Pinpoint the cell where the given text exists, returning its [x, y] midpoint coordinate. 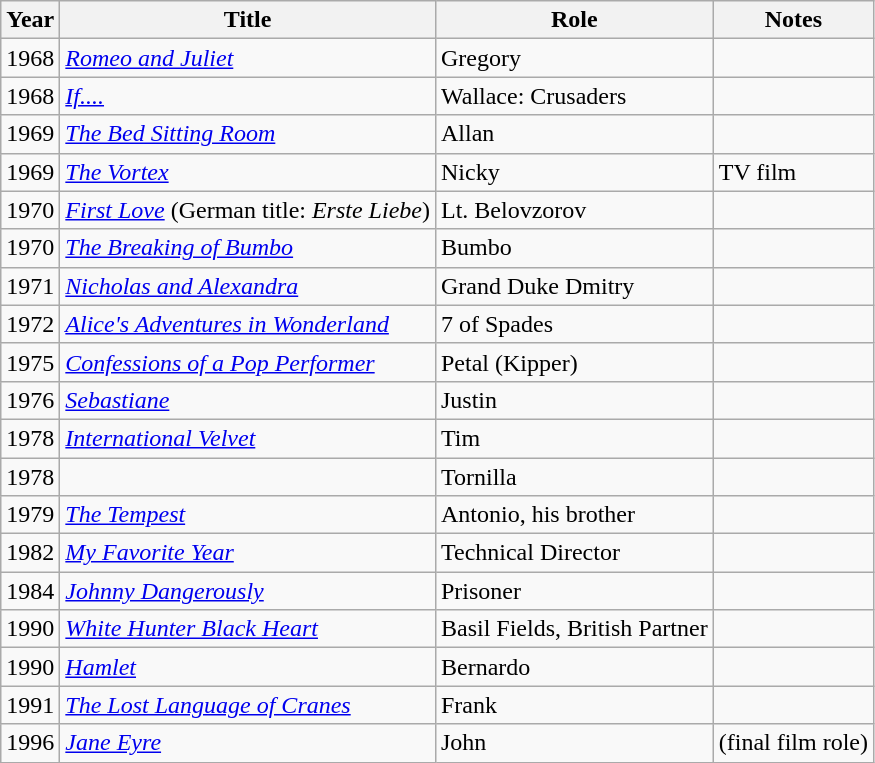
First Love (German title: Erste Liebe) [248, 210]
Romeo and Juliet [248, 58]
Gregory [574, 58]
1996 [30, 743]
(final film role) [793, 743]
White Hunter Black Heart [248, 629]
Title [248, 20]
Tim [574, 438]
The Vortex [248, 172]
Grand Duke Dmitry [574, 286]
Bernardo [574, 667]
Nicky [574, 172]
Alice's Adventures in Wonderland [248, 324]
Year [30, 20]
Sebastiane [248, 400]
Role [574, 20]
1976 [30, 400]
1991 [30, 705]
Antonio, his brother [574, 515]
Johnny Dangerously [248, 591]
1972 [30, 324]
7 of Spades [574, 324]
The Lost Language of Cranes [248, 705]
International Velvet [248, 438]
Notes [793, 20]
TV film [793, 172]
If.... [248, 96]
John [574, 743]
My Favorite Year [248, 553]
The Tempest [248, 515]
Confessions of a Pop Performer [248, 362]
Allan [574, 134]
Tornilla [574, 477]
Bumbo [574, 248]
The Bed Sitting Room [248, 134]
1971 [30, 286]
1975 [30, 362]
Lt. Belovzorov [574, 210]
Basil Fields, British Partner [574, 629]
Justin [574, 400]
Prisoner [574, 591]
1984 [30, 591]
The Breaking of Bumbo [248, 248]
Petal (Kipper) [574, 362]
1979 [30, 515]
Jane Eyre [248, 743]
Hamlet [248, 667]
Frank [574, 705]
1982 [30, 553]
Technical Director [574, 553]
Wallace: Crusaders [574, 96]
Nicholas and Alexandra [248, 286]
